From the cell containing the given text, extract its center point as [x, y] coordinate. 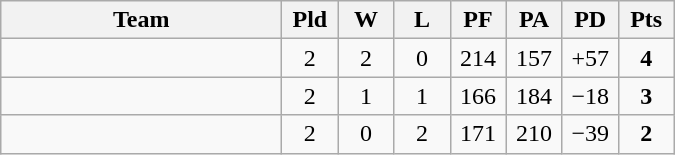
L [422, 20]
184 [534, 96]
−39 [590, 134]
Team [142, 20]
3 [646, 96]
−18 [590, 96]
171 [478, 134]
+57 [590, 58]
210 [534, 134]
214 [478, 58]
PD [590, 20]
166 [478, 96]
4 [646, 58]
Pld [310, 20]
PA [534, 20]
W [366, 20]
Pts [646, 20]
PF [478, 20]
157 [534, 58]
